Return [X, Y] of the center of cell containing provided text 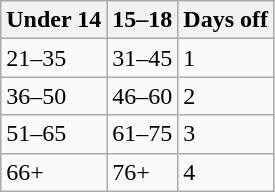
2 [226, 96]
Under 14 [54, 20]
61–75 [142, 134]
15–18 [142, 20]
51–65 [54, 134]
21–35 [54, 58]
76+ [142, 172]
3 [226, 134]
4 [226, 172]
36–50 [54, 96]
46–60 [142, 96]
Days off [226, 20]
1 [226, 58]
31–45 [142, 58]
66+ [54, 172]
